Return [X, Y] of the center of cell containing provided text 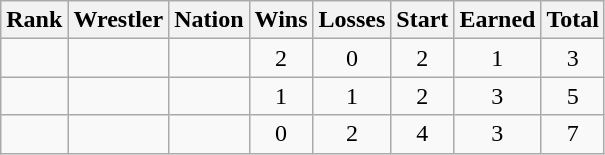
Start [422, 20]
7 [573, 134]
Losses [352, 20]
5 [573, 96]
Nation [209, 20]
4 [422, 134]
Earned [498, 20]
Rank [34, 20]
Total [573, 20]
Wins [281, 20]
Wrestler [118, 20]
